Provide the [x, y] coordinate of the cell's center where the given text is located.  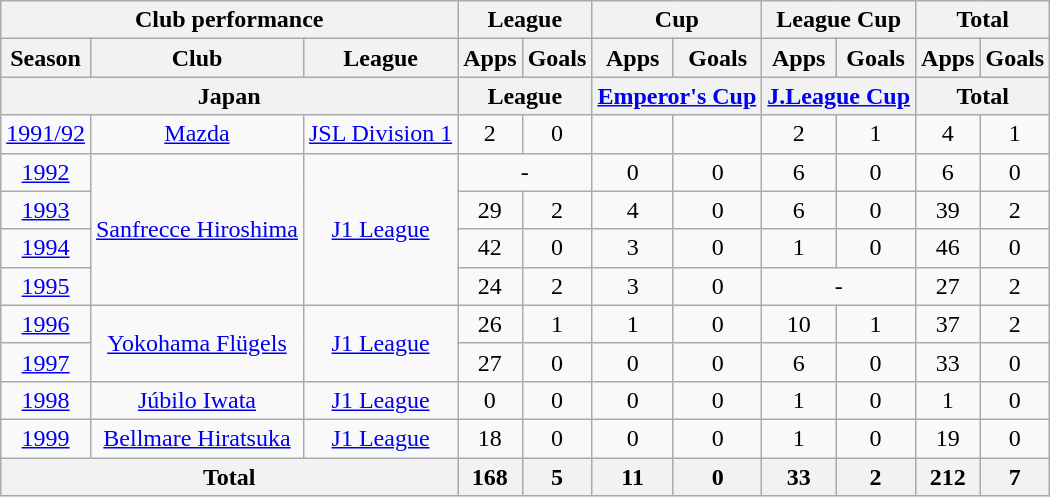
Emperor's Cup [677, 96]
11 [633, 477]
29 [490, 210]
42 [490, 248]
Cup [677, 20]
18 [490, 438]
1994 [46, 248]
Club [196, 58]
Japan [230, 96]
Júbilo Iwata [196, 400]
26 [490, 324]
J.League Cup [839, 96]
Sanfrecce Hiroshima [196, 229]
1991/92 [46, 134]
1997 [46, 362]
39 [948, 210]
24 [490, 286]
7 [1015, 477]
1996 [46, 324]
46 [948, 248]
37 [948, 324]
Season [46, 58]
Mazda [196, 134]
212 [948, 477]
Bellmare Hiratsuka [196, 438]
19 [948, 438]
Club performance [230, 20]
10 [799, 324]
1999 [46, 438]
1993 [46, 210]
1992 [46, 172]
5 [557, 477]
League Cup [839, 20]
1998 [46, 400]
Yokohama Flügels [196, 343]
JSL Division 1 [380, 134]
168 [490, 477]
1995 [46, 286]
